Find where the given text appears and provide that cell's center as (x, y) coordinate. 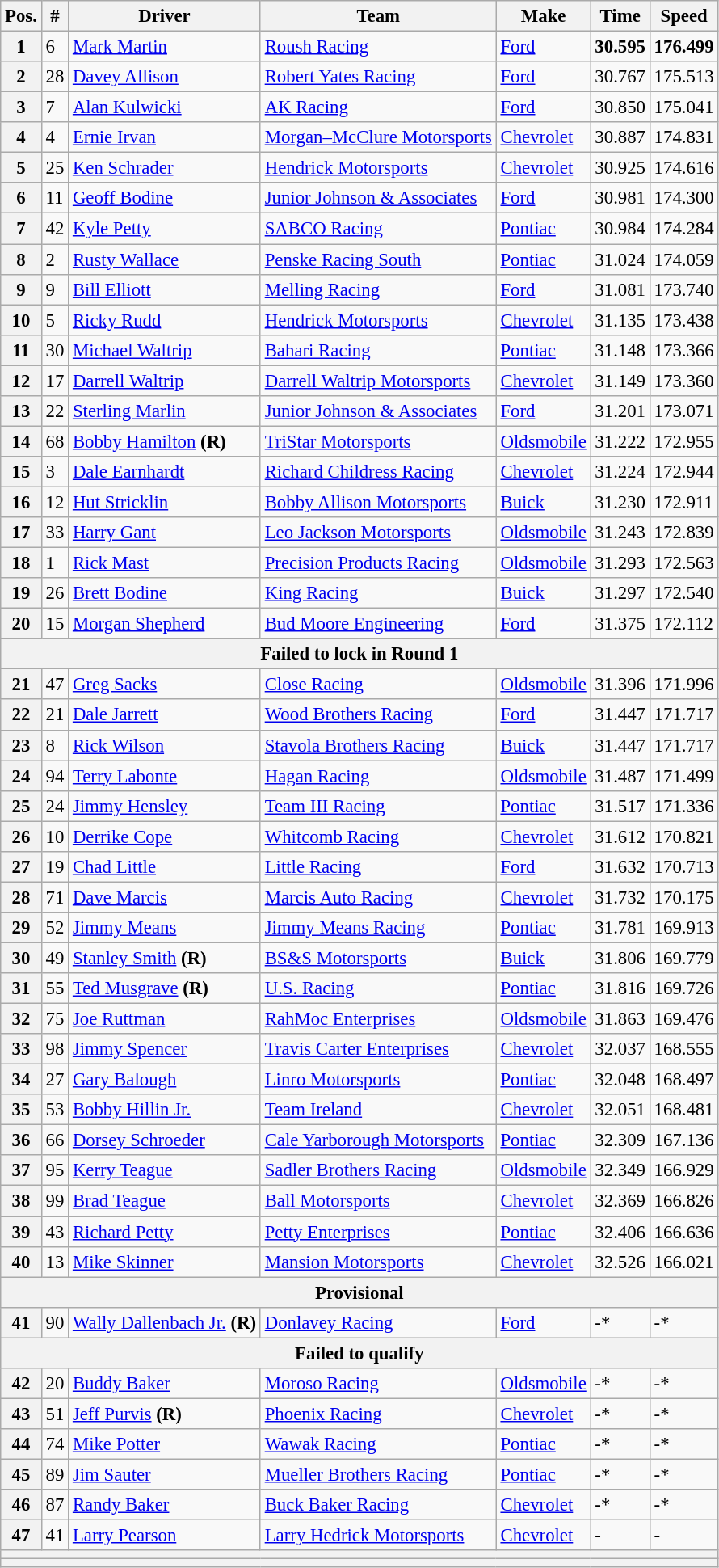
Failed to qualify (359, 1353)
166.636 (683, 1232)
Make (543, 16)
32.369 (620, 1201)
66 (55, 1140)
Gary Balough (165, 1080)
99 (55, 1201)
RahMoc Enterprises (378, 1019)
31.732 (620, 897)
31.024 (620, 259)
Mark Martin (165, 47)
Michael Waltrip (165, 350)
Ted Musgrave (R) (165, 988)
Penske Racing South (378, 259)
Hut Stricklin (165, 502)
37 (21, 1171)
173.438 (683, 320)
31.201 (620, 411)
32.048 (620, 1080)
Close Racing (378, 685)
31.863 (620, 1019)
172.911 (683, 502)
U.S. Racing (378, 988)
Dave Marcis (165, 897)
Whitcomb Racing (378, 837)
Ernie Irvan (165, 137)
Rusty Wallace (165, 259)
98 (55, 1049)
166.021 (683, 1262)
31.806 (620, 958)
AK Racing (378, 107)
166.929 (683, 1171)
King Racing (378, 593)
Provisional (359, 1292)
Brett Bodine (165, 593)
173.366 (683, 350)
Rick Mast (165, 563)
Larry Pearson (165, 1536)
Greg Sacks (165, 685)
31.396 (620, 685)
29 (21, 928)
Cale Yarborough Motorsports (378, 1140)
Team III Racing (378, 806)
Kerry Teague (165, 1171)
# (55, 16)
Ball Motorsports (378, 1201)
172.944 (683, 472)
Bobby Hamilton (R) (165, 441)
31 (21, 988)
51 (55, 1414)
169.726 (683, 988)
Little Racing (378, 867)
Melling Racing (378, 289)
Brad Teague (165, 1201)
Time (620, 16)
36 (21, 1140)
Donlavey Racing (378, 1322)
173.740 (683, 289)
Jimmy Means Racing (378, 928)
Randy Baker (165, 1505)
SABCO Racing (378, 229)
Davey Allison (165, 77)
Stavola Brothers Racing (378, 745)
32.309 (620, 1140)
Joe Ruttman (165, 1019)
30.925 (620, 168)
Leo Jackson Motorsports (378, 533)
39 (21, 1232)
95 (55, 1171)
171.336 (683, 806)
Darrell Waltrip Motorsports (378, 381)
Sadler Brothers Racing (378, 1171)
31.230 (620, 502)
Wally Dallenbach Jr. (R) (165, 1322)
Chad Little (165, 867)
Darrell Waltrip (165, 381)
Mike Potter (165, 1444)
Mike Skinner (165, 1262)
174.300 (683, 198)
23 (21, 745)
32.349 (620, 1171)
Buck Baker Racing (378, 1505)
Wood Brothers Racing (378, 715)
173.360 (683, 381)
Moroso Racing (378, 1384)
Dale Earnhardt (165, 472)
Dale Jarrett (165, 715)
53 (55, 1110)
172.112 (683, 624)
Travis Carter Enterprises (378, 1049)
30.887 (620, 137)
31.375 (620, 624)
Robert Yates Racing (378, 77)
89 (55, 1474)
30.767 (620, 77)
Marcis Auto Racing (378, 897)
Jim Sauter (165, 1474)
52 (55, 928)
31.135 (620, 320)
174.284 (683, 229)
31.297 (620, 593)
Phoenix Racing (378, 1414)
31.149 (620, 381)
32.037 (620, 1049)
31.148 (620, 350)
31.612 (620, 837)
31.487 (620, 776)
Driver (165, 16)
176.499 (683, 47)
172.540 (683, 593)
31.224 (620, 472)
172.563 (683, 563)
Wawak Racing (378, 1444)
173.071 (683, 411)
40 (21, 1262)
46 (21, 1505)
30.850 (620, 107)
32.406 (620, 1232)
Pos. (21, 16)
32.051 (620, 1110)
166.826 (683, 1201)
169.779 (683, 958)
30.595 (620, 47)
Failed to lock in Round 1 (359, 654)
Ken Schrader (165, 168)
174.059 (683, 259)
Bobby Hillin Jr. (165, 1110)
34 (21, 1080)
Rick Wilson (165, 745)
Bobby Allison Motorsports (378, 502)
Jimmy Spencer (165, 1049)
Linro Motorsports (378, 1080)
Bud Moore Engineering (378, 624)
168.481 (683, 1110)
Team (378, 16)
68 (55, 441)
31.517 (620, 806)
172.955 (683, 441)
Speed (683, 16)
31.632 (620, 867)
Harry Gant (165, 533)
172.839 (683, 533)
Terry Labonte (165, 776)
175.041 (683, 107)
Mansion Motorsports (378, 1262)
32.526 (620, 1262)
30.981 (620, 198)
Larry Hedrick Motorsports (378, 1536)
74 (55, 1444)
Stanley Smith (R) (165, 958)
Morgan Shepherd (165, 624)
Jimmy Means (165, 928)
174.616 (683, 168)
75 (55, 1019)
31.293 (620, 563)
171.499 (683, 776)
170.175 (683, 897)
90 (55, 1322)
16 (21, 502)
45 (21, 1474)
170.821 (683, 837)
Kyle Petty (165, 229)
Hagan Racing (378, 776)
169.913 (683, 928)
171.996 (683, 685)
14 (21, 441)
168.497 (683, 1080)
Jimmy Hensley (165, 806)
Bahari Racing (378, 350)
87 (55, 1505)
Geoff Bodine (165, 198)
31.081 (620, 289)
32 (21, 1019)
Sterling Marlin (165, 411)
Bill Elliott (165, 289)
Richard Childress Racing (378, 472)
31.243 (620, 533)
Dorsey Schroeder (165, 1140)
35 (21, 1110)
169.476 (683, 1019)
38 (21, 1201)
31.222 (620, 441)
55 (55, 988)
175.513 (683, 77)
Mueller Brothers Racing (378, 1474)
Buddy Baker (165, 1384)
Petty Enterprises (378, 1232)
Roush Racing (378, 47)
167.136 (683, 1140)
94 (55, 776)
Team Ireland (378, 1110)
Alan Kulwicki (165, 107)
Precision Products Racing (378, 563)
44 (21, 1444)
18 (21, 563)
31.816 (620, 988)
31.781 (620, 928)
168.555 (683, 1049)
TriStar Motorsports (378, 441)
Jeff Purvis (R) (165, 1414)
Morgan–McClure Motorsports (378, 137)
BS&S Motorsports (378, 958)
174.831 (683, 137)
71 (55, 897)
49 (55, 958)
Derrike Cope (165, 837)
30.984 (620, 229)
Ricky Rudd (165, 320)
Richard Petty (165, 1232)
170.713 (683, 867)
